Identify which cell holds the provided text, then report its (x, y) central coordinate. 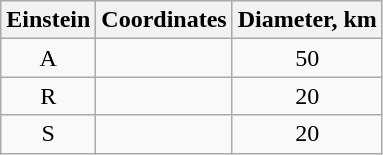
A (48, 58)
Diameter, km (307, 20)
S (48, 134)
R (48, 96)
Einstein (48, 20)
Coordinates (164, 20)
50 (307, 58)
